Provide the (x, y) coordinate of the cell's center where the given text is located.  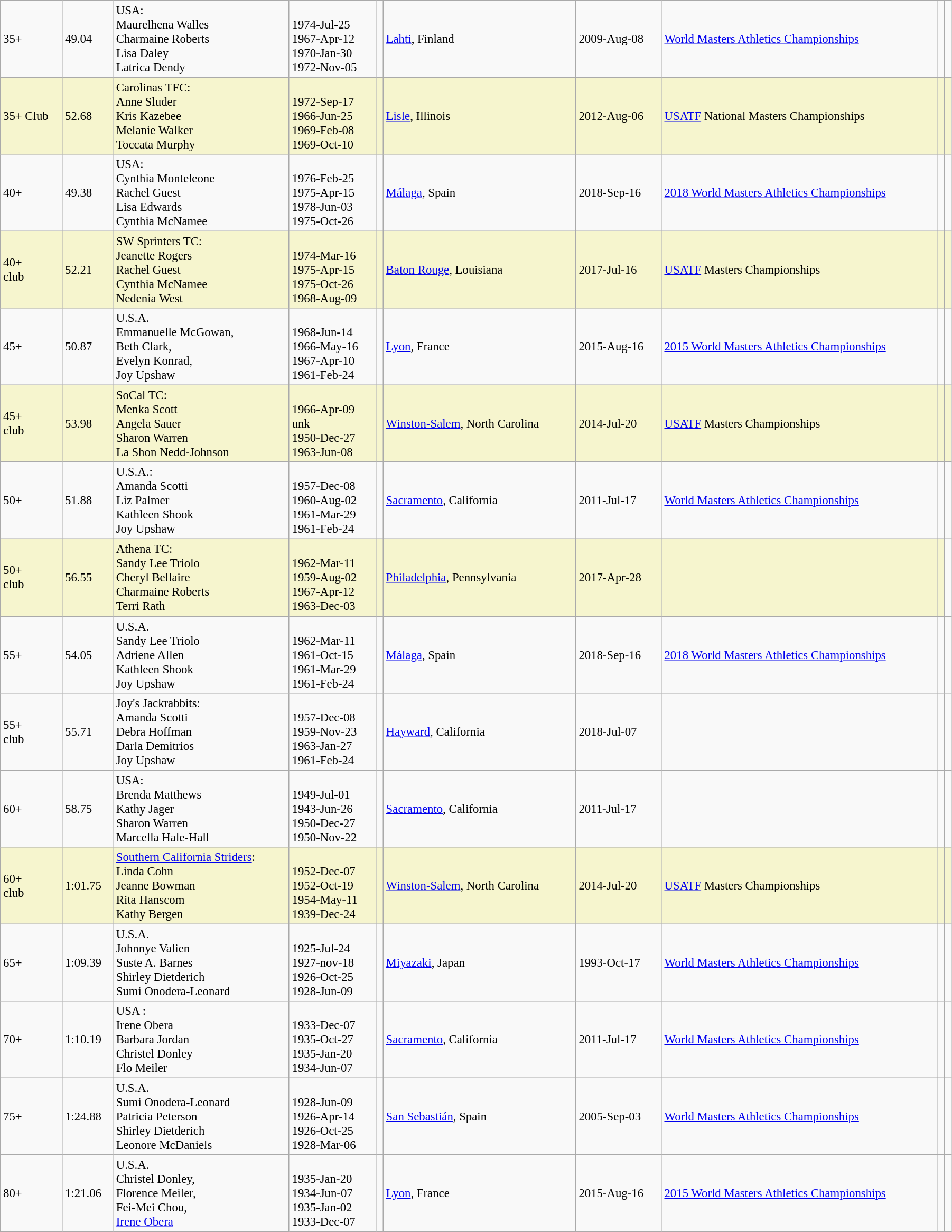
2012-Aug-06 (619, 116)
U.S.A.Johnnye ValienSuste A. BarnesShirley DietderichSumi Onodera-Leonard (201, 962)
52.21 (88, 270)
U.S.A.Emmanuelle McGowan, Beth Clark, Evelyn Konrad, Joy Upshaw (201, 347)
1:01.75 (88, 885)
USA :Irene OberaBarbara JordanChristel DonleyFlo Meiler (201, 1040)
53.98 (88, 424)
60+ (32, 809)
58.75 (88, 809)
1949-Jul-011943-Jun-261950-Dec-271950-Nov-22 (333, 809)
49.04 (88, 39)
USA:Cynthia MonteleoneRachel GuestLisa EdwardsCynthia McNamee (201, 193)
Lisle, Illinois (480, 116)
USATF National Masters Championships (799, 116)
75+ (32, 1116)
USA:Maurelhena WallesCharmaine RobertsLisa DaleyLatrica Dendy (201, 39)
40+club (32, 270)
50+club (32, 578)
U.S.A.:Amanda ScottiLiz PalmerKathleen ShookJoy Upshaw (201, 501)
Athena TC:Sandy Lee TrioloCheryl BellaireCharmaine RobertsTerri Rath (201, 578)
55.71 (88, 731)
U.S.A.Sumi Onodera-LeonardPatricia PetersonShirley DietderichLeonore McDaniels (201, 1116)
1935-Jan-201934-Jun-071935-Jan-021933-Dec-07 (333, 1193)
50.87 (88, 347)
55+club (32, 731)
2017-Apr-28 (619, 578)
SoCal TC:Menka ScottAngela SauerSharon WarrenLa Shon Nedd-Johnson (201, 424)
49.38 (88, 193)
2009-Aug-08 (619, 39)
45+ (32, 347)
1962-Mar-111959-Aug-021967-Apr-121963-Dec-03 (333, 578)
USA:Brenda MatthewsKathy JagerSharon WarrenMarcella Hale-Hall (201, 809)
55+ (32, 655)
1957-Dec-081959-Nov-231963-Jan-271961-Feb-24 (333, 731)
Hayward, California (480, 731)
51.88 (88, 501)
1933-Dec-071935-Oct-271935-Jan-201934-Jun-07 (333, 1040)
1:09.39 (88, 962)
1957-Dec-081960-Aug-021961-Mar-291961-Feb-24 (333, 501)
35+ (32, 39)
Philadelphia, Pennsylvania (480, 578)
1952-Dec-071952-Oct-191954-May-111939-Dec-24 (333, 885)
U.S.A. Christel Donley, Florence Meiler, Fei-Mei Chou, Irene Obera (201, 1193)
1968-Jun-141966-May-161967-Apr-101961-Feb-24 (333, 347)
1974-Jul-251967-Apr-121970-Jan-301972-Nov-05 (333, 39)
1976-Feb-251975-Apr-151978-Jun-031975-Oct-26 (333, 193)
65+ (32, 962)
1974-Mar-161975-Apr-151975-Oct-261968-Aug-09 (333, 270)
40+ (32, 193)
San Sebastián, Spain (480, 1116)
54.05 (88, 655)
2005-Sep-03 (619, 1116)
Baton Rouge, Louisiana (480, 270)
1966-Apr-09unk1950-Dec-271963-Jun-08 (333, 424)
50+ (32, 501)
52.68 (88, 116)
Lahti, Finland (480, 39)
70+ (32, 1040)
Joy's Jackrabbits:Amanda ScottiDebra HoffmanDarla DemitriosJoy Upshaw (201, 731)
SW Sprinters TC:Jeanette RogersRachel GuestCynthia McNameeNedenia West (201, 270)
Carolinas TFC:Anne SluderKris KazebeeMelanie WalkerToccata Murphy (201, 116)
2017-Jul-16 (619, 270)
1:21.06 (88, 1193)
45+club (32, 424)
80+ (32, 1193)
1928-Jun-091926-Apr-141926-Oct-251928-Mar-06 (333, 1116)
1962-Mar-111961-Oct-151961-Mar-291961-Feb-24 (333, 655)
56.55 (88, 578)
1925-Jul-241927-nov-181926-Oct-251928-Jun-09 (333, 962)
60+club (32, 885)
35+ Club (32, 116)
Miyazaki, Japan (480, 962)
Southern California Striders:Linda CohnJeanne BowmanRita HanscomKathy Bergen (201, 885)
1972-Sep-171966-Jun-251969-Feb-081969-Oct-10 (333, 116)
1:24.88 (88, 1116)
1993-Oct-17 (619, 962)
1:10.19 (88, 1040)
U.S.A.Sandy Lee TrioloAdriene AllenKathleen ShookJoy Upshaw (201, 655)
2018-Jul-07 (619, 731)
